Identify which cell holds the provided text, then report its (X, Y) central coordinate. 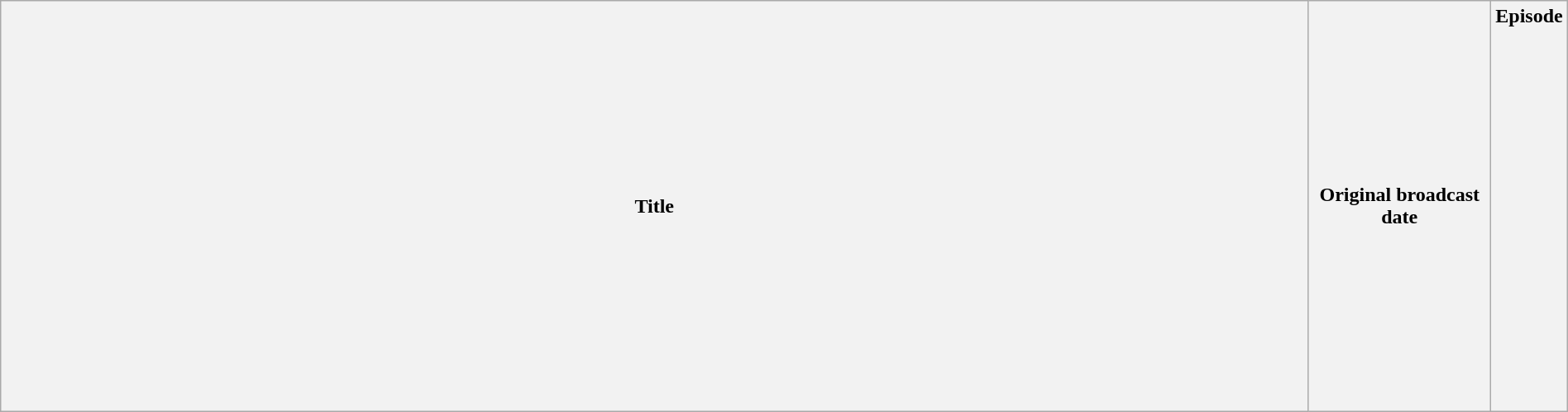
Title (655, 207)
Episode (1529, 207)
Original broadcast date (1399, 207)
